Provide the [x, y] coordinate of the cell's center where the given text is located.  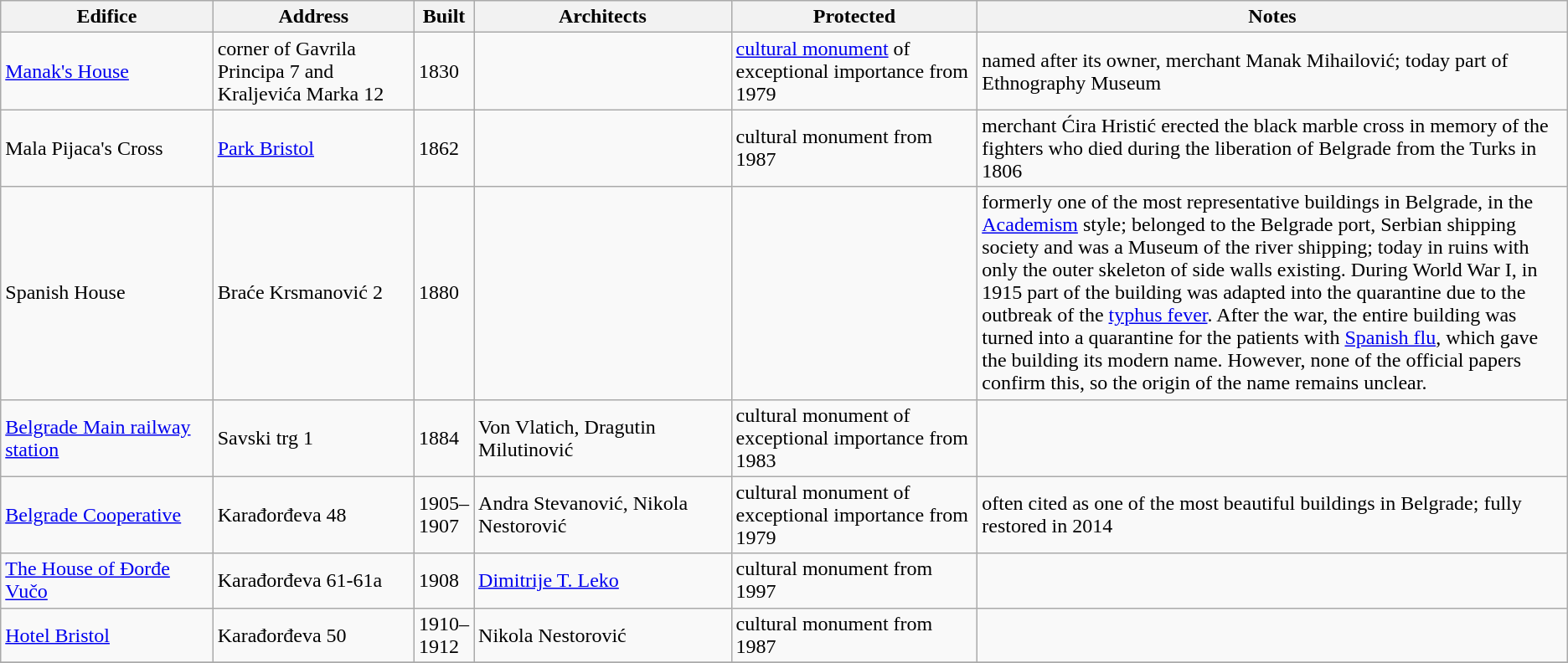
1905–1907 [444, 515]
Park Bristol [313, 148]
Manak's House [107, 71]
corner of Gavrila Principa 7 and Kraljevića Marka 12 [313, 71]
often cited as one of the most beautiful buildings in Belgrade; fully restored in 2014 [1273, 515]
Address [313, 17]
Nikola Nestorović [603, 635]
cultural monument of exceptional importance from 1983 [854, 438]
1830 [444, 71]
Protected [854, 17]
merchant Ćira Hristić erected the black marble cross in memory of the fighters who died during the liberation of Belgrade from the Turks in 1806 [1273, 148]
Karađorđeva 48 [313, 515]
Belgrade Main railway station [107, 438]
Edifice [107, 17]
cultural monument from 1997 [854, 581]
Braće Krsmanović 2 [313, 293]
Architects [603, 17]
Savski trg 1 [313, 438]
Karađorđeva 61-61a [313, 581]
1908 [444, 581]
Built [444, 17]
The House of Đorđe Vučo [107, 581]
1880 [444, 293]
1862 [444, 148]
Spanish House [107, 293]
Notes [1273, 17]
Mala Pijaca's Cross [107, 148]
1884 [444, 438]
Karađorđeva 50 [313, 635]
Hotel Bristol [107, 635]
Belgrade Cooperative [107, 515]
named after its owner, merchant Manak Mihailović; today part of Ethnography Museum [1273, 71]
Andra Stevanović, Nikola Nestorović [603, 515]
Dimitrije T. Leko [603, 581]
1910–1912 [444, 635]
Von Vlatich, Dragutin Milutinović [603, 438]
